Capture the cell that displays the provided text and extract its (x, y) central coordinate. 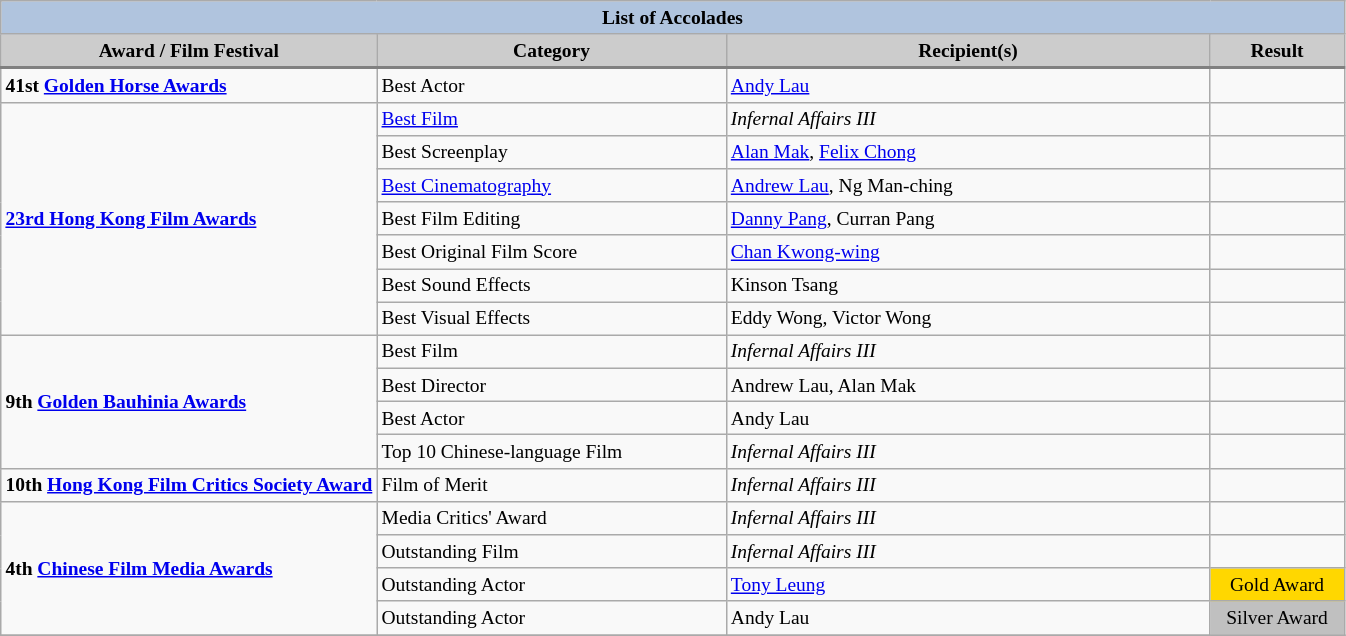
Danny Pang, Curran Pang (968, 218)
Gold Award (1277, 584)
Outstanding Film (552, 552)
Category (552, 51)
41st Golden Horse Awards (189, 85)
Alan Mak, Felix Chong (968, 152)
Recipient(s) (968, 51)
Best Screenplay (552, 152)
4th Chinese Film Media Awards (189, 568)
23rd Hong Kong Film Awards (189, 218)
Chan Kwong-wing (968, 252)
Film of Merit (552, 484)
Top 10 Chinese-language Film (552, 452)
Best Visual Effects (552, 318)
Kinson Tsang (968, 284)
Andrew Lau, Alan Mak (968, 384)
10th Hong Kong Film Critics Society Award (189, 484)
Best Film Editing (552, 218)
Best Cinematography (552, 186)
Best Director (552, 384)
List of Accolades (672, 18)
Eddy Wong, Victor Wong (968, 318)
Award / Film Festival (189, 51)
Tony Leung (968, 584)
9th Golden Bauhinia Awards (189, 402)
Silver Award (1277, 618)
Best Original Film Score (552, 252)
Result (1277, 51)
Andrew Lau, Ng Man-ching (968, 186)
Media Critics' Award (552, 518)
Best Sound Effects (552, 284)
